Detect which cell encompasses the target text, then output its [X, Y] center coordinate. 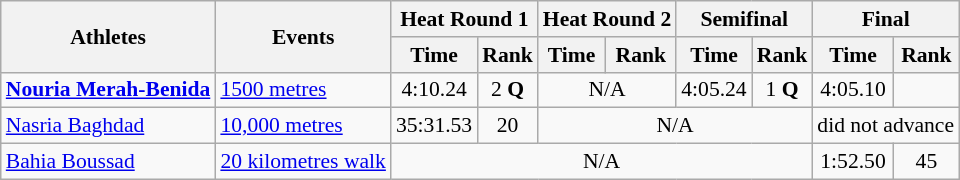
4:05.24 [714, 90]
1 Q [782, 90]
4:05.10 [852, 90]
Heat Round 2 [607, 19]
did not advance [886, 126]
Athletes [108, 36]
35:31.53 [434, 126]
1:52.50 [852, 162]
2 Q [508, 90]
45 [926, 162]
10,000 metres [303, 126]
Final [886, 19]
Nasria Baghdad [108, 126]
Events [303, 36]
Bahia Boussad [108, 162]
20 [508, 126]
1500 metres [303, 90]
4:10.24 [434, 90]
Nouria Merah-Benida [108, 90]
20 kilometres walk [303, 162]
Semifinal [744, 19]
Heat Round 1 [464, 19]
